For the text-containing cell, return its midpoint in [x, y] coordinate format. 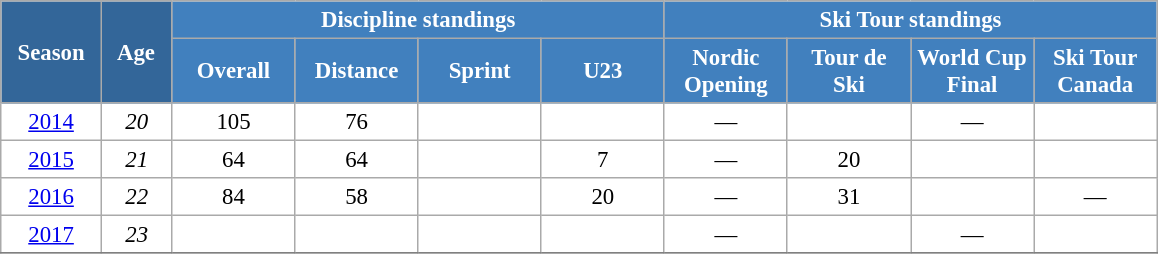
7 [602, 160]
Sprint [480, 72]
76 [356, 122]
31 [848, 197]
2014 [52, 122]
2016 [52, 197]
NordicOpening [726, 72]
Overall [234, 72]
Discipline standings [418, 20]
21 [136, 160]
23 [136, 235]
Tour deSki [848, 72]
Age [136, 52]
22 [136, 197]
U23 [602, 72]
105 [234, 122]
2015 [52, 160]
Ski TourCanada [1096, 72]
84 [234, 197]
World CupFinal [972, 72]
Ski Tour standings [910, 20]
58 [356, 197]
Season [52, 52]
Distance [356, 72]
2017 [52, 235]
